Search for the cell housing the specified text and yield its (X, Y) center coordinate. 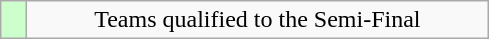
Teams qualified to the Semi-Final (258, 20)
